Capture the cell that displays the provided text and extract its [x, y] central coordinate. 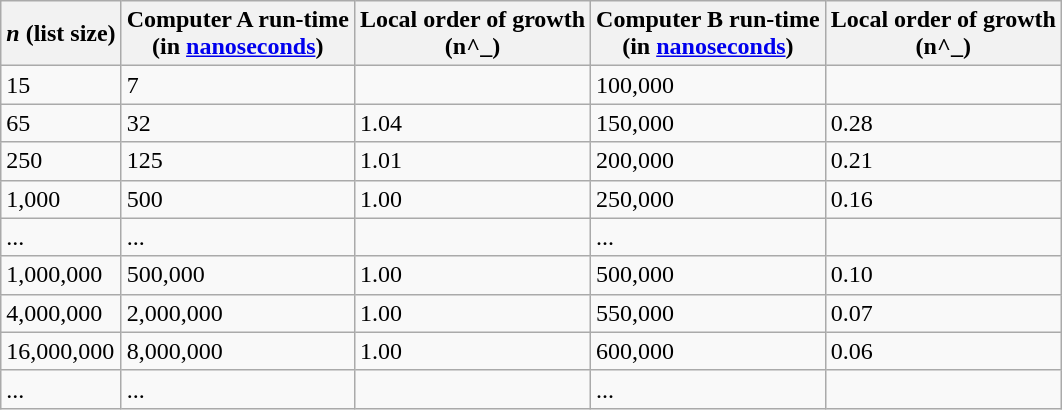
0.21 [943, 161]
100,000 [708, 85]
65 [61, 123]
550,000 [708, 313]
0.16 [943, 199]
150,000 [708, 123]
7 [238, 85]
0.07 [943, 313]
0.28 [943, 123]
250,000 [708, 199]
1,000 [61, 199]
250 [61, 161]
8,000,000 [238, 351]
Computer A run-time(in nanoseconds) [238, 34]
n (list size) [61, 34]
500 [238, 199]
Computer B run-time(in nanoseconds) [708, 34]
4,000,000 [61, 313]
32 [238, 123]
1.04 [472, 123]
1,000,000 [61, 275]
16,000,000 [61, 351]
1.01 [472, 161]
200,000 [708, 161]
125 [238, 161]
2,000,000 [238, 313]
600,000 [708, 351]
0.10 [943, 275]
15 [61, 85]
0.06 [943, 351]
